Find where the given text appears and provide that cell's center as [X, Y] coordinate. 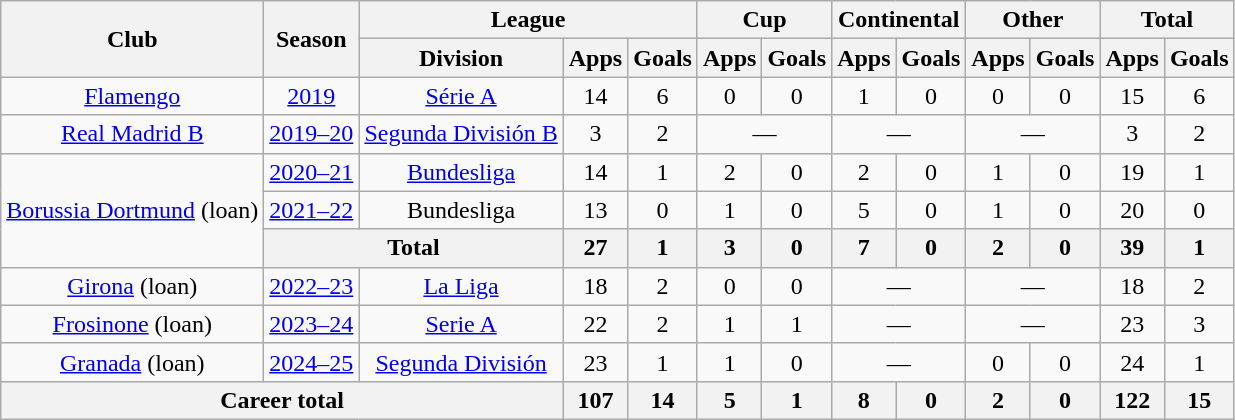
Serie A [461, 324]
2020–21 [312, 172]
Career total [282, 400]
2022–23 [312, 286]
19 [1132, 172]
2024–25 [312, 362]
Season [312, 39]
Frosinone (loan) [132, 324]
2023–24 [312, 324]
Granada (loan) [132, 362]
Real Madrid B [132, 134]
League [528, 20]
Continental [899, 20]
27 [595, 248]
Flamengo [132, 96]
Other [1033, 20]
20 [1132, 210]
24 [1132, 362]
2021–22 [312, 210]
Cup [764, 20]
7 [864, 248]
8 [864, 400]
13 [595, 210]
Série A [461, 96]
2019 [312, 96]
Club [132, 39]
122 [1132, 400]
Borussia Dortmund (loan) [132, 210]
Girona (loan) [132, 286]
Segunda División [461, 362]
La Liga [461, 286]
39 [1132, 248]
Division [461, 58]
2019–20 [312, 134]
107 [595, 400]
Segunda División B [461, 134]
22 [595, 324]
